From the cell containing the given text, extract its center point as [X, Y] coordinate. 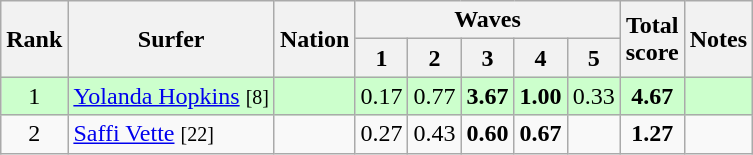
Notes [718, 39]
Yolanda Hopkins [8] [172, 96]
1.27 [652, 134]
1.00 [540, 96]
0.60 [488, 134]
5 [594, 58]
0.77 [434, 96]
0.17 [382, 96]
0.33 [594, 96]
0.67 [540, 134]
3 [488, 58]
Rank [34, 39]
0.43 [434, 134]
Nation [314, 39]
3.67 [488, 96]
Waves [488, 20]
4 [540, 58]
4.67 [652, 96]
Surfer [172, 39]
Saffi Vette [22] [172, 134]
Totalscore [652, 39]
0.27 [382, 134]
